Pinpoint the cell where the given text exists, returning its (x, y) midpoint coordinate. 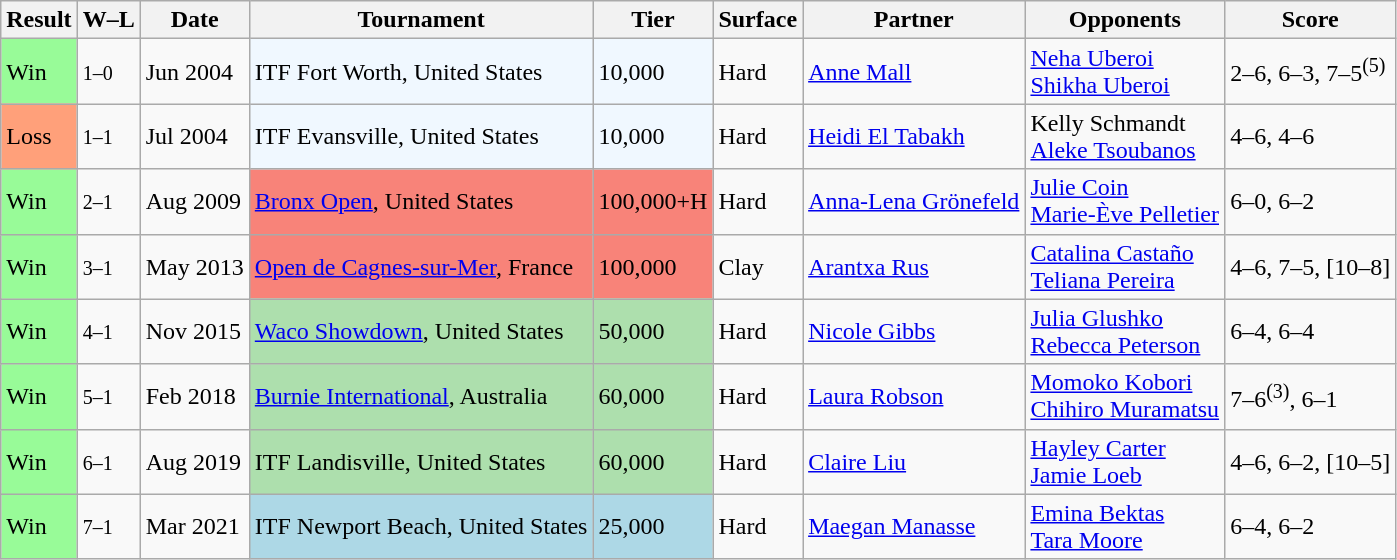
ITF Newport Beach, United States (421, 526)
Opponents (1125, 20)
Mar 2021 (194, 526)
ITF Landisville, United States (421, 462)
W–L (108, 20)
Claire Liu (914, 462)
Laura Robson (914, 396)
25,000 (653, 526)
5–1 (108, 396)
Surface (758, 20)
50,000 (653, 332)
1–1 (108, 136)
Anne Mall (914, 72)
1–0 (108, 72)
Clay (758, 266)
May 2013 (194, 266)
Feb 2018 (194, 396)
2–1 (108, 202)
Heidi El Tabakh (914, 136)
Aug 2009 (194, 202)
6–0, 6–2 (1310, 202)
2–6, 6–3, 7–5(5) (1310, 72)
Tier (653, 20)
7–6(3), 6–1 (1310, 396)
Catalina Castaño Teliana Pereira (1125, 266)
Hayley Carter Jamie Loeb (1125, 462)
Momoko Kobori Chihiro Muramatsu (1125, 396)
Tournament (421, 20)
Nicole Gibbs (914, 332)
Kelly Schmandt Aleke Tsoubanos (1125, 136)
Nov 2015 (194, 332)
6–1 (108, 462)
Date (194, 20)
Julie Coin Marie-Ève Pelletier (1125, 202)
Score (1310, 20)
Anna-Lena Grönefeld (914, 202)
ITF Fort Worth, United States (421, 72)
Loss (39, 136)
Arantxa Rus (914, 266)
Waco Showdown, United States (421, 332)
Emina Bektas Tara Moore (1125, 526)
4–6, 4–6 (1310, 136)
Jul 2004 (194, 136)
100,000+H (653, 202)
Burnie International, Australia (421, 396)
7–1 (108, 526)
100,000 (653, 266)
Maegan Manasse (914, 526)
4–6, 6–2, [10–5] (1310, 462)
Result (39, 20)
ITF Evansville, United States (421, 136)
6–4, 6–4 (1310, 332)
3–1 (108, 266)
Bronx Open, United States (421, 202)
Neha Uberoi Shikha Uberoi (1125, 72)
Jun 2004 (194, 72)
4–1 (108, 332)
4–6, 7–5, [10–8] (1310, 266)
Partner (914, 20)
Julia Glushko Rebecca Peterson (1125, 332)
6–4, 6–2 (1310, 526)
Open de Cagnes-sur-Mer, France (421, 266)
Aug 2019 (194, 462)
